Output the [x, y] coordinate of the center of the cell containing the given text.  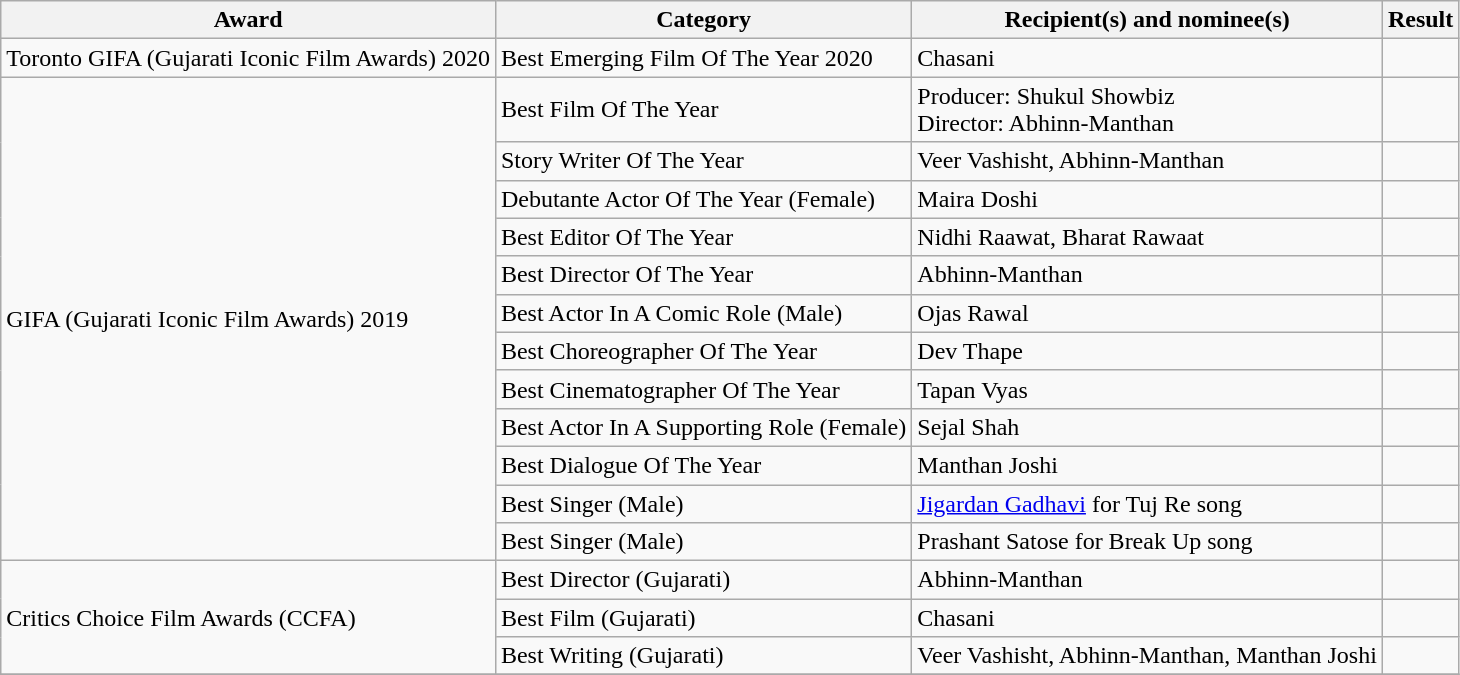
Veer Vashisht, Abhinn-Manthan [1148, 161]
Result [1420, 20]
Prashant Satose for Break Up song [1148, 542]
Ojas Rawal [1148, 313]
Best Film Of The Year [703, 110]
Producer: Shukul ShowbizDirector: Abhinn-Manthan [1148, 110]
Nidhi Raawat, Bharat Rawaat [1148, 237]
Jigardan Gadhavi for Tuj Re song [1148, 503]
Recipient(s) and nominee(s) [1148, 20]
Best Choreographer Of The Year [703, 351]
Sejal Shah [1148, 427]
Category [703, 20]
Debutante Actor Of The Year (Female) [703, 199]
Tapan Vyas [1148, 389]
Best Actor In A Comic Role (Male) [703, 313]
Dev Thape [1148, 351]
Best Writing (Gujarati) [703, 656]
Maira Doshi [1148, 199]
Best Cinematographer Of The Year [703, 389]
Story Writer Of The Year [703, 161]
Manthan Joshi [1148, 465]
Veer Vashisht, Abhinn-Manthan, Manthan Joshi [1148, 656]
Best Emerging Film Of The Year 2020 [703, 58]
Critics Choice Film Awards (CCFA) [248, 618]
Award [248, 20]
Best Director (Gujarati) [703, 580]
GIFA (Gujarati Iconic Film Awards) 2019 [248, 319]
Best Actor In A Supporting Role (Female) [703, 427]
Best Director Of The Year [703, 275]
Best Film (Gujarati) [703, 618]
Best Editor Of The Year [703, 237]
Toronto GIFA (Gujarati Iconic Film Awards) 2020 [248, 58]
Best Dialogue Of The Year [703, 465]
